Scan for the cell matching the given text and deliver its (x, y) coordinate at center. 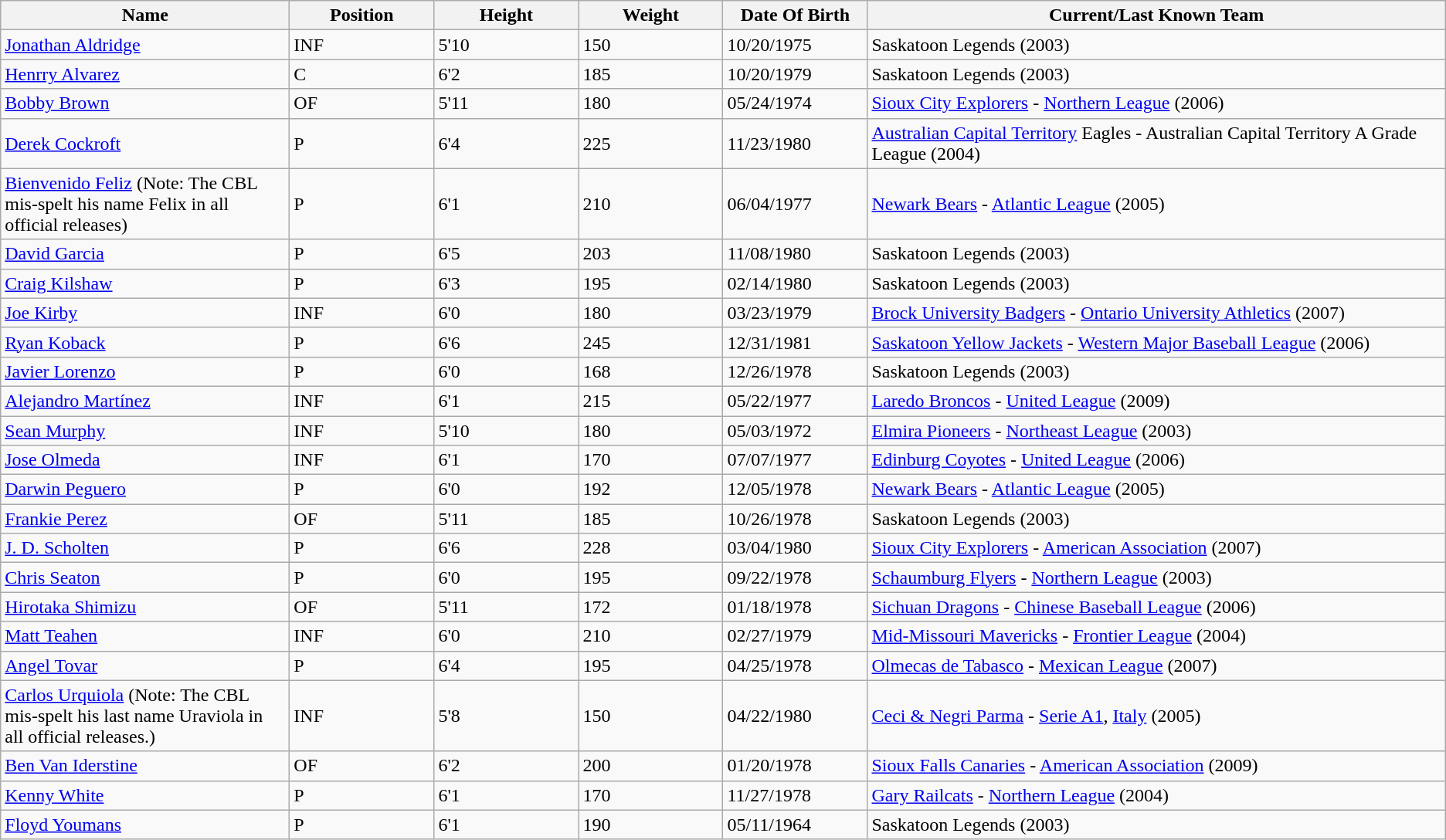
Joe Kirby (145, 313)
Hirotaka Shimizu (145, 607)
Name (145, 15)
Sioux City Explorers - American Association (2007) (1156, 548)
Bobby Brown (145, 103)
Chris Seaton (145, 577)
05/24/1974 (796, 103)
05/11/1964 (796, 825)
01/20/1978 (796, 766)
02/14/1980 (796, 283)
192 (650, 489)
Height (507, 15)
Angel Tovar (145, 666)
07/07/1977 (796, 460)
203 (650, 254)
Kenny White (145, 795)
Ceci & Negri Parma - Serie A1, Italy (2005) (1156, 716)
6'3 (507, 283)
04/22/1980 (796, 716)
Laredo Broncos - United League (2009) (1156, 401)
Craig Kilshaw (145, 283)
Sean Murphy (145, 430)
200 (650, 766)
Henrry Alvarez (145, 74)
245 (650, 342)
05/03/1972 (796, 430)
Ryan Koback (145, 342)
Date Of Birth (796, 15)
172 (650, 607)
Alejandro Martínez (145, 401)
12/05/1978 (796, 489)
Sioux City Explorers - Northern League (2006) (1156, 103)
Australian Capital Territory Eagles - Australian Capital Territory A Grade League (2004) (1156, 144)
Derek Cockroft (145, 144)
Brock University Badgers - Ontario University Athletics (2007) (1156, 313)
Saskatoon Yellow Jackets - Western Major Baseball League (2006) (1156, 342)
Elmira Pioneers - Northeast League (2003) (1156, 430)
Ben Van Iderstine (145, 766)
11/23/1980 (796, 144)
09/22/1978 (796, 577)
12/26/1978 (796, 371)
06/04/1977 (796, 204)
Edinburg Coyotes - United League (2006) (1156, 460)
10/20/1979 (796, 74)
Darwin Peguero (145, 489)
Gary Railcats - Northern League (2004) (1156, 795)
Frankie Perez (145, 519)
David Garcia (145, 254)
J. D. Scholten (145, 548)
12/31/1981 (796, 342)
Sichuan Dragons - Chinese Baseball League (2006) (1156, 607)
10/26/1978 (796, 519)
168 (650, 371)
11/08/1980 (796, 254)
Sioux Falls Canaries - American Association (2009) (1156, 766)
Jonathan Aldridge (145, 45)
Bienvenido Feliz (Note: The CBL mis-spelt his name Felix in all official releases) (145, 204)
05/22/1977 (796, 401)
Schaumburg Flyers - Northern League (2003) (1156, 577)
Matt Teahen (145, 636)
03/23/1979 (796, 313)
5'8 (507, 716)
Position (361, 15)
215 (650, 401)
10/20/1975 (796, 45)
02/27/1979 (796, 636)
11/27/1978 (796, 795)
Mid-Missouri Mavericks - Frontier League (2004) (1156, 636)
Current/Last Known Team (1156, 15)
225 (650, 144)
6'5 (507, 254)
03/04/1980 (796, 548)
Javier Lorenzo (145, 371)
04/25/1978 (796, 666)
Carlos Urquiola (Note: The CBL mis-spelt his last name Uraviola in all official releases.) (145, 716)
Olmecas de Tabasco - Mexican League (2007) (1156, 666)
228 (650, 548)
Weight (650, 15)
C (361, 74)
Floyd Youmans (145, 825)
190 (650, 825)
Jose Olmeda (145, 460)
01/18/1978 (796, 607)
